Pinpoint the cell where the given text exists, returning its [X, Y] midpoint coordinate. 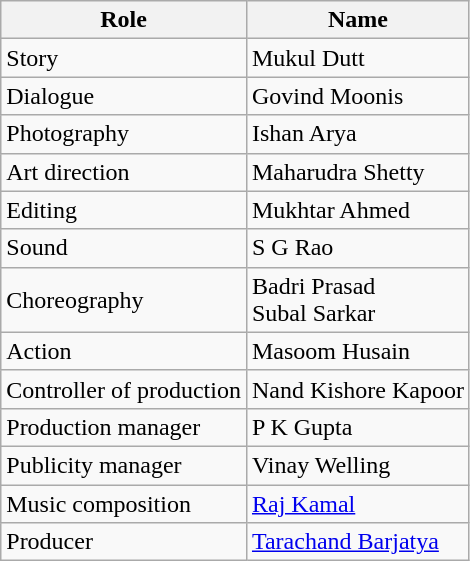
Story [124, 58]
Art direction [124, 172]
Editing [124, 210]
Ishan Arya [358, 134]
Raj Kamal [358, 503]
Maharudra Shetty [358, 172]
Producer [124, 542]
Sound [124, 248]
Choreography [124, 300]
Publicity manager [124, 465]
P K Gupta [358, 427]
Mukul Dutt [358, 58]
Masoom Husain [358, 351]
Vinay Welling [358, 465]
Name [358, 20]
Badri PrasadSubal Sarkar [358, 300]
Photography [124, 134]
Nand Kishore Kapoor [358, 389]
Mukhtar Ahmed [358, 210]
Dialogue [124, 96]
Govind Moonis [358, 96]
Role [124, 20]
S G Rao [358, 248]
Controller of production [124, 389]
Music composition [124, 503]
Production manager [124, 427]
Tarachand Barjatya [358, 542]
Action [124, 351]
